Search for the cell housing the specified text and yield its (x, y) center coordinate. 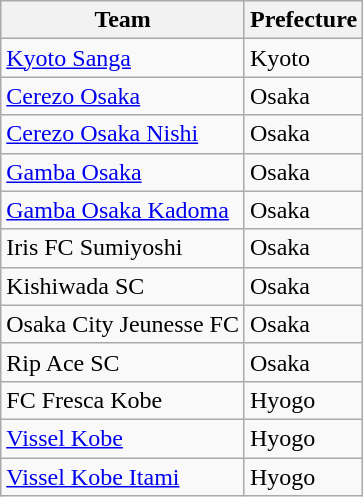
FC Fresca Kobe (123, 400)
Vissel Kobe (123, 438)
Osaka City Jeunesse FC (123, 324)
Prefecture (303, 20)
Vissel Kobe Itami (123, 477)
Kyoto (303, 58)
Cerezo Osaka (123, 96)
Gamba Osaka Kadoma (123, 210)
Rip Ace SC (123, 362)
Cerezo Osaka Nishi (123, 134)
Gamba Osaka (123, 172)
Kishiwada SC (123, 286)
Iris FC Sumiyoshi (123, 248)
Team (123, 20)
Kyoto Sanga (123, 58)
